Identify which cell holds the provided text, then report its [X, Y] central coordinate. 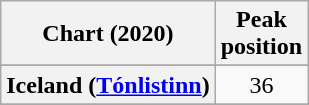
Chart (2020) [108, 34]
Peakposition [261, 34]
Iceland (Tónlistinn) [108, 85]
36 [261, 85]
